Search for the cell housing the specified text and yield its [X, Y] center coordinate. 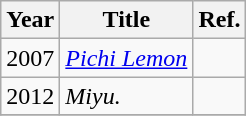
Title [126, 20]
Pichi Lemon [126, 58]
Year [30, 20]
Miyu. [126, 96]
2012 [30, 96]
Ref. [220, 20]
2007 [30, 58]
